Provide the [X, Y] coordinate of the cell's center where the given text is located.  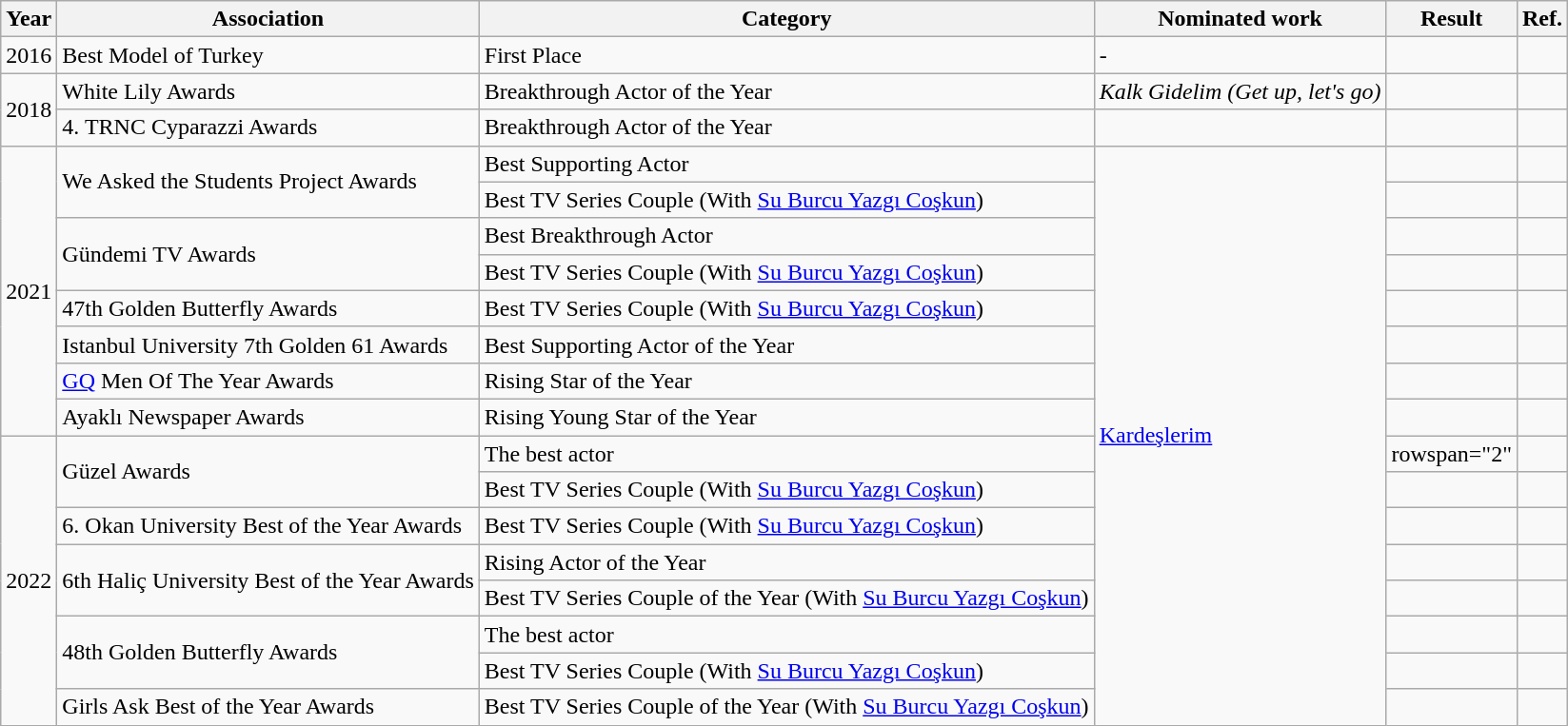
Rising Star of the Year [786, 381]
Kalk Gidelim (Get up, let's go) [1240, 91]
6. Okan University Best of the Year Awards [268, 526]
Güzel Awards [268, 472]
- [1240, 55]
rowspan="2" [1452, 454]
Best Breakthrough Actor [786, 236]
Ayaklı Newspaper Awards [268, 417]
Category [786, 19]
Association [268, 19]
Girls Ask Best of the Year Awards [268, 707]
Best Supporting Actor of the Year [786, 344]
Best Model of Turkey [268, 55]
First Place [786, 55]
Result [1452, 19]
Nominated work [1240, 19]
We Asked the Students Project Awards [268, 182]
2022 [29, 580]
Ref. [1542, 19]
2021 [29, 290]
47th Golden Butterfly Awards [268, 308]
Best Supporting Actor [786, 164]
6th Haliç University Best of the Year Awards [268, 580]
2018 [29, 109]
Rising Young Star of the Year [786, 417]
White Lily Awards [268, 91]
Istanbul University 7th Golden 61 Awards [268, 344]
4. TRNC Cyparazzi Awards [268, 128]
Gündemi TV Awards [268, 254]
Year [29, 19]
48th Golden Butterfly Awards [268, 653]
GQ Men Of The Year Awards [268, 381]
Kardeşlerim [1240, 436]
2016 [29, 55]
Rising Actor of the Year [786, 562]
